Locate the cell with the specified text and output its [X, Y] center coordinate. 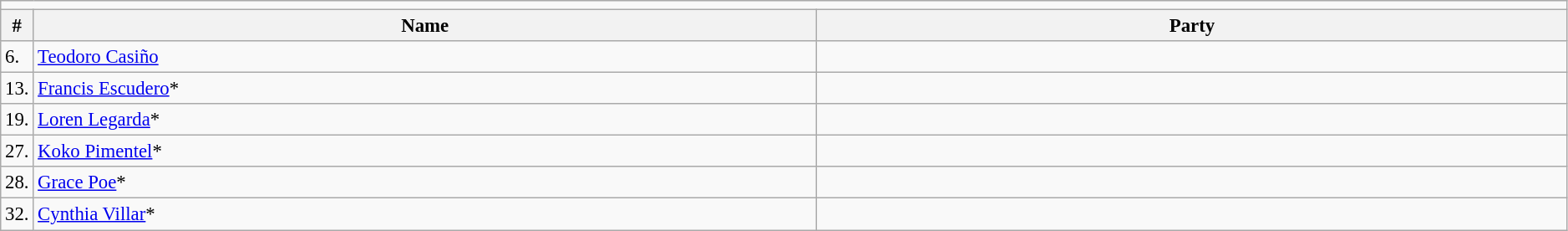
# [17, 26]
Koko Pimentel* [425, 151]
Teodoro Casiño [425, 57]
28. [17, 183]
19. [17, 120]
Cynthia Villar* [425, 214]
Name [425, 26]
Party [1193, 26]
Loren Legarda* [425, 120]
6. [17, 57]
Francis Escudero* [425, 89]
13. [17, 89]
Grace Poe* [425, 183]
27. [17, 151]
32. [17, 214]
